Output the (X, Y) coordinate of the center of the cell containing the given text.  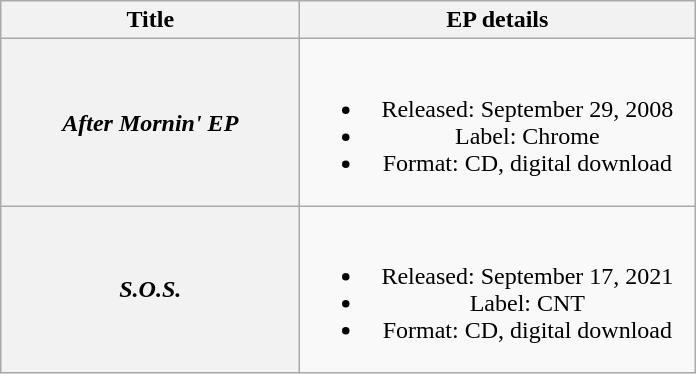
Title (150, 20)
Released: September 29, 2008Label: ChromeFormat: CD, digital download (498, 122)
S.O.S. (150, 290)
Released: September 17, 2021Label: CNTFormat: CD, digital download (498, 290)
After Mornin' EP (150, 122)
EP details (498, 20)
